Detect which cell encompasses the target text, then output its [X, Y] center coordinate. 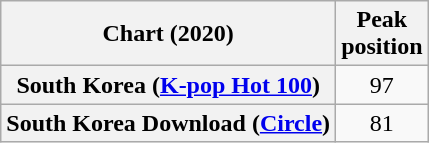
Chart (2020) [168, 34]
Peakposition [382, 34]
97 [382, 85]
South Korea (K-pop Hot 100) [168, 85]
81 [382, 123]
South Korea Download (Circle) [168, 123]
